Scan for the cell matching the given text and deliver its (X, Y) coordinate at center. 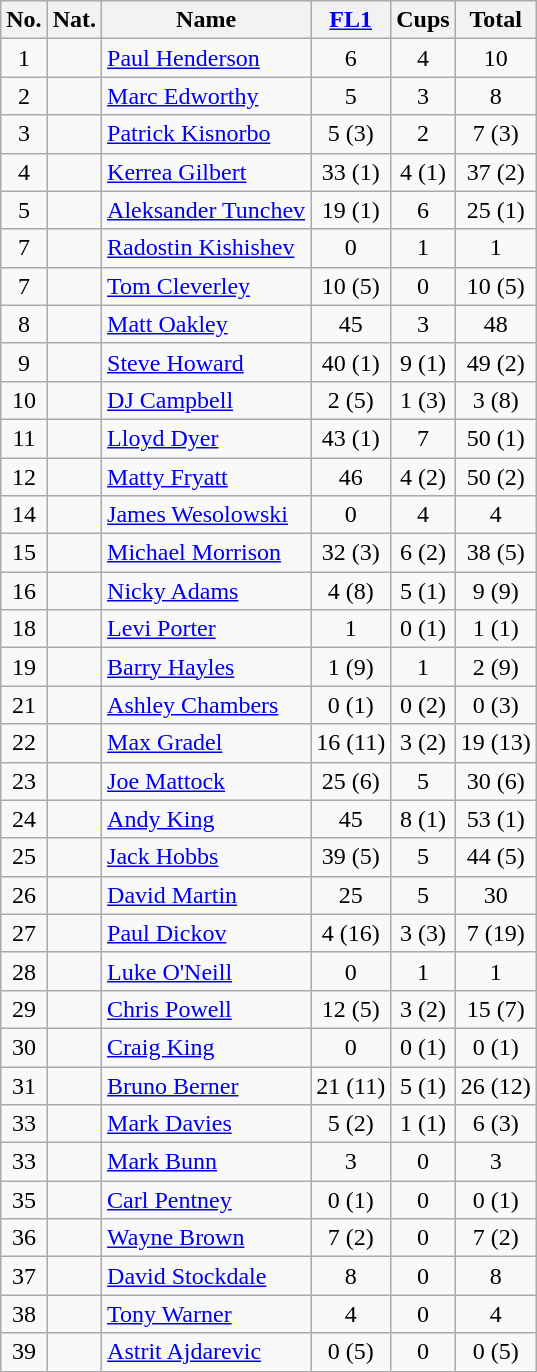
Matt Oakley (206, 324)
4 (2) (423, 477)
2 (5) (351, 400)
12 (24, 477)
Michael Morrison (206, 553)
15 (7) (496, 1009)
19 (1) (351, 210)
Nicky Adams (206, 591)
29 (24, 1009)
Nat. (74, 20)
Carl Pentney (206, 1200)
39 (24, 1352)
Ashley Chambers (206, 705)
23 (24, 781)
14 (24, 515)
46 (351, 477)
1 (3) (423, 400)
Andy King (206, 819)
Tony Warner (206, 1314)
FL1 (351, 20)
33 (1) (351, 172)
26 (24, 895)
44 (5) (496, 857)
37 (24, 1276)
Barry Hayles (206, 667)
19 (24, 667)
Wayne Brown (206, 1238)
11 (24, 438)
Lloyd Dyer (206, 438)
Paul Dickov (206, 933)
James Wesolowski (206, 515)
25 (6) (351, 781)
38 (5) (496, 553)
28 (24, 971)
26 (12) (496, 1085)
15 (24, 553)
21 (11) (351, 1085)
0 (2) (423, 705)
4 (1) (423, 172)
39 (5) (351, 857)
19 (13) (496, 743)
36 (24, 1238)
Craig King (206, 1047)
5 (2) (351, 1124)
3 (8) (496, 400)
27 (24, 933)
48 (496, 324)
8 (1) (423, 819)
Paul Henderson (206, 58)
0 (3) (496, 705)
Patrick Kisnorbo (206, 134)
Levi Porter (206, 629)
16 (11) (351, 743)
Steve Howard (206, 362)
50 (2) (496, 477)
Mark Bunn (206, 1162)
9 (9) (496, 591)
50 (1) (496, 438)
David Martin (206, 895)
6 (2) (423, 553)
22 (24, 743)
Luke O'Neill (206, 971)
24 (24, 819)
2 (9) (496, 667)
Marc Edworthy (206, 96)
Chris Powell (206, 1009)
Jack Hobbs (206, 857)
35 (24, 1200)
Bruno Berner (206, 1085)
David Stockdale (206, 1276)
7 (19) (496, 933)
Joe Mattock (206, 781)
16 (24, 591)
25 (1) (496, 210)
9 (1) (423, 362)
31 (24, 1085)
Aleksander Tunchev (206, 210)
43 (1) (351, 438)
1 (9) (351, 667)
Total (496, 20)
Radostin Kishishev (206, 248)
38 (24, 1314)
DJ Campbell (206, 400)
Matty Fryatt (206, 477)
Tom Cleverley (206, 286)
Cups (423, 20)
53 (1) (496, 819)
12 (5) (351, 1009)
40 (1) (351, 362)
Mark Davies (206, 1124)
9 (24, 362)
6 (3) (496, 1124)
5 (3) (351, 134)
Max Gradel (206, 743)
7 (3) (496, 134)
49 (2) (496, 362)
4 (16) (351, 933)
3 (3) (423, 933)
18 (24, 629)
No. (24, 20)
32 (3) (351, 553)
Kerrea Gilbert (206, 172)
37 (2) (496, 172)
Astrit Ajdarevic (206, 1352)
30 (6) (496, 781)
Name (206, 20)
4 (8) (351, 591)
21 (24, 705)
